Return the [x, y] coordinate for the center point of the cell that contains the specified text.  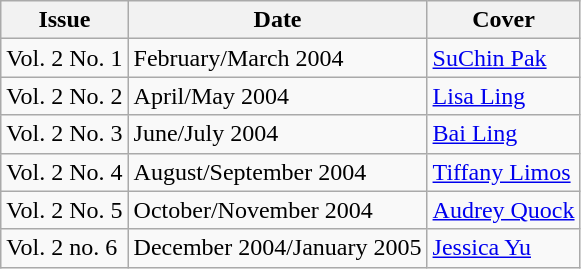
Issue [64, 20]
Cover [504, 20]
Audrey Quock [504, 210]
April/May 2004 [278, 96]
Vol. 2 no. 6 [64, 248]
Vol. 2 No. 3 [64, 134]
SuChin Pak [504, 58]
Jessica Yu [504, 248]
August/September 2004 [278, 172]
Vol. 2 No. 4 [64, 172]
October/November 2004 [278, 210]
June/July 2004 [278, 134]
December 2004/January 2005 [278, 248]
Vol. 2 No. 1 [64, 58]
February/March 2004 [278, 58]
Bai Ling [504, 134]
Date [278, 20]
Vol. 2 No. 2 [64, 96]
Tiffany Limos [504, 172]
Vol. 2 No. 5 [64, 210]
Lisa Ling [504, 96]
